Capture the cell that displays the provided text and extract its [x, y] central coordinate. 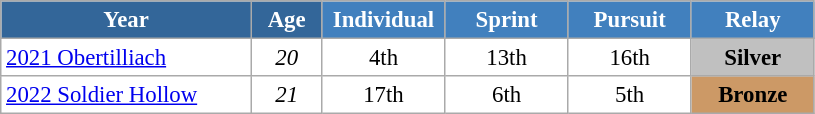
4th [384, 58]
Silver [752, 58]
Pursuit [630, 20]
2022 Soldier Hollow [126, 95]
17th [384, 95]
16th [630, 58]
Relay [752, 20]
13th [506, 58]
Sprint [506, 20]
Individual [384, 20]
5th [630, 95]
2021 Obertilliach [126, 58]
Year [126, 20]
20 [286, 58]
Bronze [752, 95]
Age [286, 20]
21 [286, 95]
6th [506, 95]
